Return the (x, y) coordinate for the center point of the cell that contains the specified text.  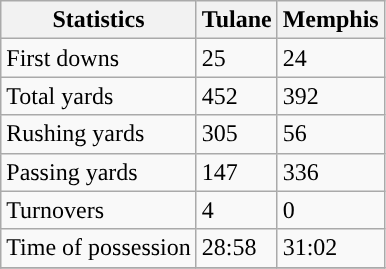
Memphis (330, 20)
Tulane (236, 20)
392 (330, 96)
28:58 (236, 248)
Turnovers (99, 210)
Time of possession (99, 248)
31:02 (330, 248)
Passing yards (99, 172)
25 (236, 58)
Rushing yards (99, 134)
336 (330, 172)
4 (236, 210)
Statistics (99, 20)
0 (330, 210)
56 (330, 134)
24 (330, 58)
452 (236, 96)
305 (236, 134)
First downs (99, 58)
Total yards (99, 96)
147 (236, 172)
